For the text-containing cell, return its midpoint in [x, y] coordinate format. 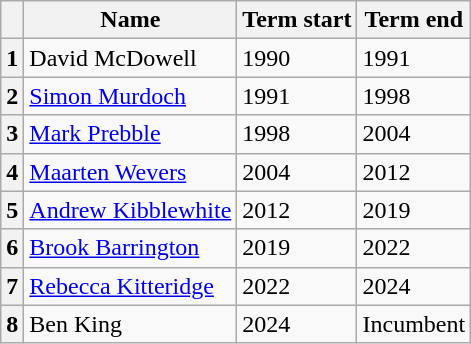
8 [12, 324]
7 [12, 286]
Ben King [130, 324]
6 [12, 248]
Brook Barrington [130, 248]
Simon Murdoch [130, 96]
Name [130, 20]
Andrew Kibblewhite [130, 210]
Rebecca Kitteridge [130, 286]
Term end [414, 20]
2 [12, 96]
4 [12, 172]
5 [12, 210]
Maarten Wevers [130, 172]
1 [12, 58]
3 [12, 134]
Term start [297, 20]
Mark Prebble [130, 134]
Incumbent [414, 324]
1990 [297, 58]
David McDowell [130, 58]
